From the cell containing the given text, extract its center point as (X, Y) coordinate. 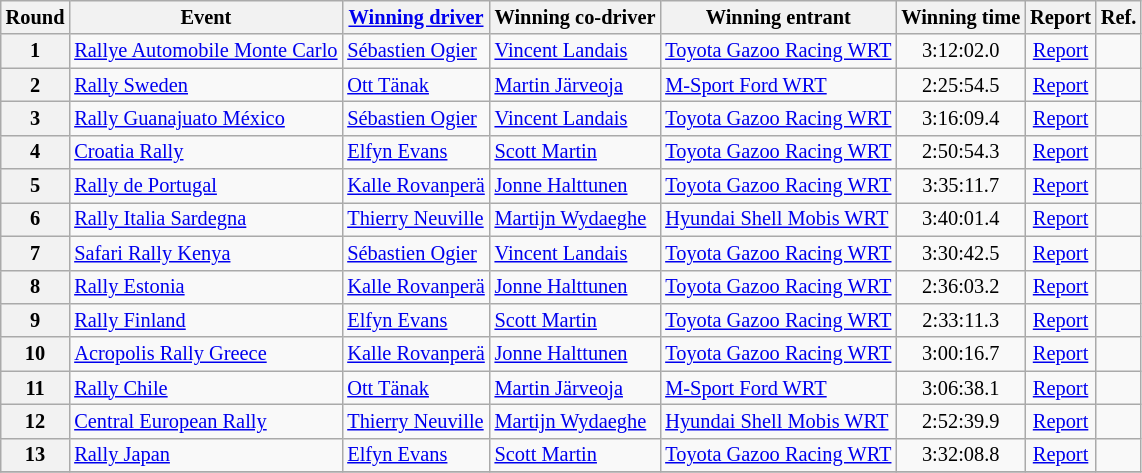
Rally Chile (206, 388)
3:06:38.1 (960, 388)
Rally Japan (206, 455)
Rally Guanajuato México (206, 118)
Acropolis Rally Greece (206, 354)
11 (36, 388)
3:30:42.5 (960, 253)
6 (36, 219)
10 (36, 354)
13 (36, 455)
3:32:08.8 (960, 455)
Rallye Automobile Monte Carlo (206, 51)
Event (206, 17)
Winning co-driver (576, 17)
Rally Estonia (206, 287)
8 (36, 287)
5 (36, 186)
2 (36, 85)
3:40:01.4 (960, 219)
Central European Rally (206, 421)
Croatia Rally (206, 152)
Rally Italia Sardegna (206, 219)
12 (36, 421)
Winning entrant (778, 17)
7 (36, 253)
Rally Sweden (206, 85)
Round (36, 17)
Safari Rally Kenya (206, 253)
3:35:11.7 (960, 186)
Rally Finland (206, 320)
1 (36, 51)
4 (36, 152)
2:50:54.3 (960, 152)
3 (36, 118)
2:52:39.9 (960, 421)
Winning driver (416, 17)
2:33:11.3 (960, 320)
3:12:02.0 (960, 51)
3:16:09.4 (960, 118)
Winning time (960, 17)
Rally de Portugal (206, 186)
2:36:03.2 (960, 287)
9 (36, 320)
2:25:54.5 (960, 85)
3:00:16.7 (960, 354)
Ref. (1118, 17)
